From the cell containing the given text, extract its center point as [x, y] coordinate. 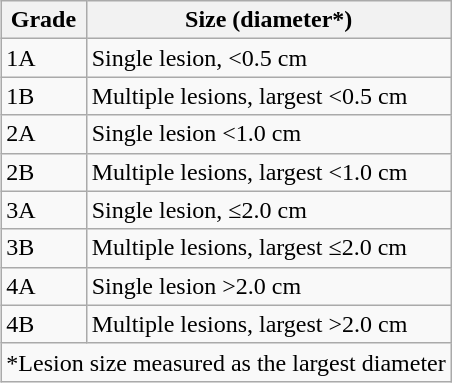
*Lesion size measured as the largest diameter [226, 362]
3A [44, 210]
2B [44, 172]
Multiple lesions, largest <1.0 cm [268, 172]
Multiple lesions, largest >2.0 cm [268, 324]
1A [44, 58]
Single lesion >2.0 cm [268, 286]
Grade [44, 20]
Multiple lesions, largest <0.5 cm [268, 96]
Single lesion, <0.5 cm [268, 58]
2A [44, 134]
Single lesion <1.0 cm [268, 134]
Multiple lesions, largest ≤2.0 cm [268, 248]
4A [44, 286]
Size (diameter*) [268, 20]
3B [44, 248]
1B [44, 96]
4B [44, 324]
Single lesion, ≤2.0 cm [268, 210]
